Return the [X, Y] coordinate for the center point of the cell that contains the specified text.  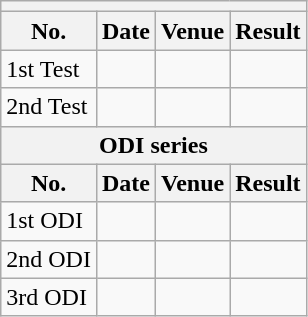
1st ODI [49, 221]
2nd Test [49, 107]
ODI series [154, 145]
3rd ODI [49, 297]
1st Test [49, 69]
2nd ODI [49, 259]
